Determine the (x, y) coordinate at the center of the cell enclosing the given text.  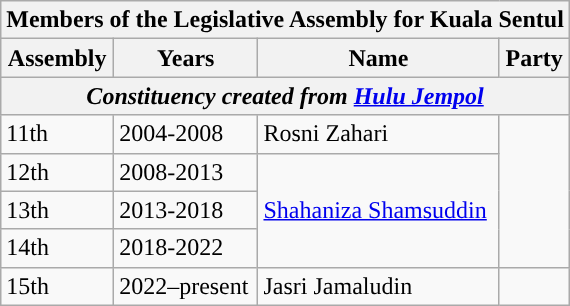
Name (378, 58)
Members of the Legislative Assembly for Kuala Sentul (286, 20)
2013-2018 (186, 210)
2022–present (186, 286)
Jasri Jamaludin (378, 286)
Constituency created from Hulu Jempol (286, 96)
2018-2022 (186, 248)
Assembly (58, 58)
2008-2013 (186, 172)
Shahaniza Shamsuddin (378, 210)
12th (58, 172)
15th (58, 286)
14th (58, 248)
Rosni Zahari (378, 134)
11th (58, 134)
2004-2008 (186, 134)
13th (58, 210)
Party (534, 58)
Years (186, 58)
